Return [X, Y] of the center of cell containing provided text 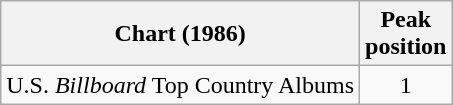
1 [406, 85]
Peakposition [406, 34]
U.S. Billboard Top Country Albums [180, 85]
Chart (1986) [180, 34]
